Capture the cell that displays the provided text and extract its (x, y) central coordinate. 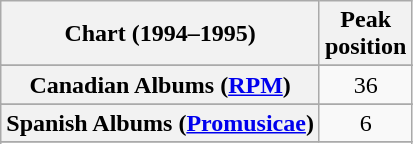
Peak position (365, 34)
6 (365, 123)
Canadian Albums (RPM) (160, 85)
Spanish Albums (Promusicae) (160, 123)
36 (365, 85)
Chart (1994–1995) (160, 34)
